Return the [X, Y] coordinate for the center point of the cell that contains the specified text.  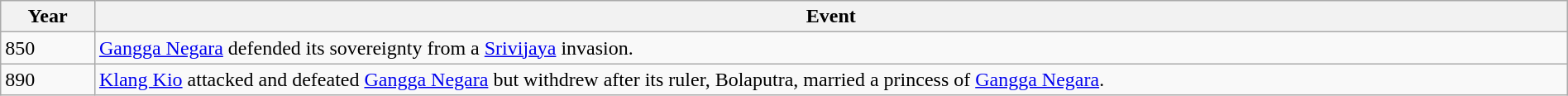
890 [48, 79]
Klang Kio attacked and defeated Gangga Negara but withdrew after its ruler, Bolaputra, married a princess of Gangga Negara. [830, 79]
Gangga Negara defended its sovereignty from a Srivijaya invasion. [830, 48]
Event [830, 17]
850 [48, 48]
Year [48, 17]
